Return the (x, y) coordinate for the center point of the cell that contains the specified text.  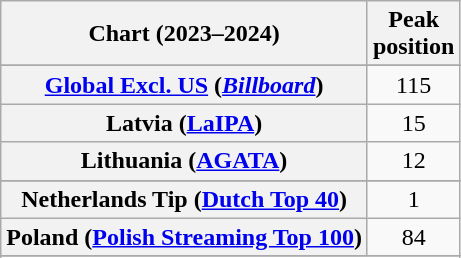
12 (413, 161)
Netherlands Tip (Dutch Top 40) (184, 199)
Global Excl. US (Billboard) (184, 85)
Peakposition (413, 34)
Chart (2023–2024) (184, 34)
15 (413, 123)
84 (413, 237)
Poland (Polish Streaming Top 100) (184, 237)
1 (413, 199)
Lithuania (AGATA) (184, 161)
Latvia (LaIPA) (184, 123)
115 (413, 85)
